Scan for the cell matching the given text and deliver its [X, Y] coordinate at center. 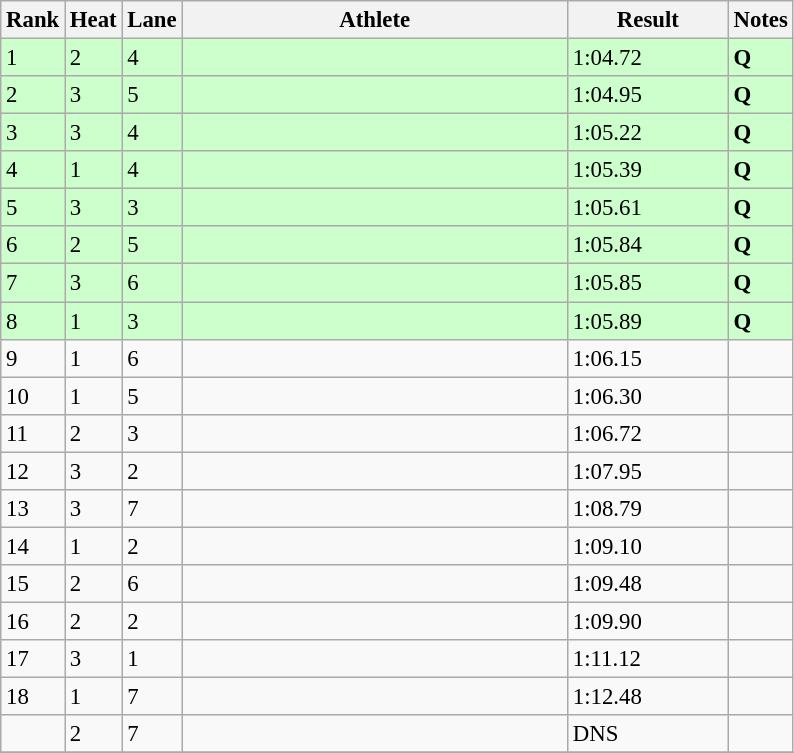
18 [33, 697]
1:04.72 [648, 58]
1:04.95 [648, 95]
1:05.39 [648, 170]
1:06.72 [648, 433]
1:05.84 [648, 245]
9 [33, 358]
1:05.61 [648, 208]
1:06.15 [648, 358]
1:07.95 [648, 471]
14 [33, 546]
Rank [33, 20]
1:12.48 [648, 697]
17 [33, 659]
1:09.10 [648, 546]
1:05.85 [648, 283]
1:05.22 [648, 133]
1:06.30 [648, 396]
1:09.90 [648, 621]
13 [33, 509]
1:11.12 [648, 659]
Notes [760, 20]
1:08.79 [648, 509]
12 [33, 471]
11 [33, 433]
15 [33, 584]
Heat [94, 20]
1:09.48 [648, 584]
8 [33, 321]
Athlete [375, 20]
10 [33, 396]
Result [648, 20]
Lane [152, 20]
DNS [648, 734]
16 [33, 621]
1:05.89 [648, 321]
